Detect which cell encompasses the target text, then output its [X, Y] center coordinate. 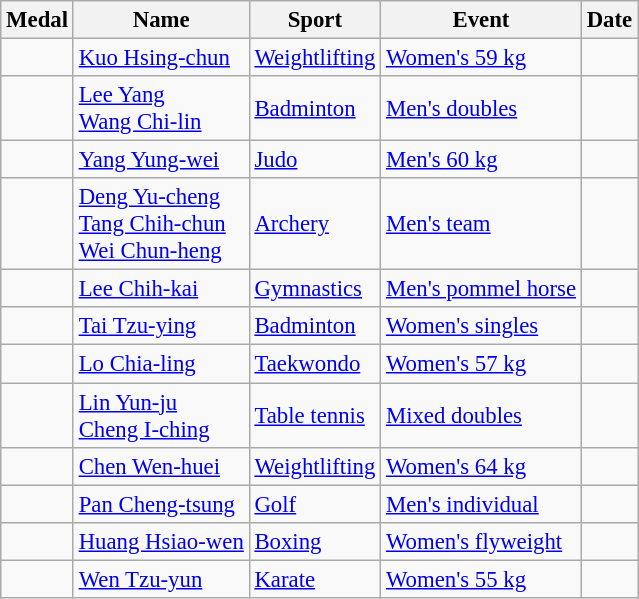
Women's flyweight [482, 541]
Men's doubles [482, 108]
Men's team [482, 224]
Name [161, 20]
Lo Chia-ling [161, 364]
Judo [315, 160]
Mixed doubles [482, 416]
Kuo Hsing-chun [161, 58]
Women's 59 kg [482, 58]
Deng Yu-chengTang Chih-chunWei Chun-heng [161, 224]
Archery [315, 224]
Women's 57 kg [482, 364]
Women's 64 kg [482, 466]
Table tennis [315, 416]
Gymnastics [315, 289]
Event [482, 20]
Pan Cheng-tsung [161, 504]
Tai Tzu-ying [161, 327]
Lin Yun-juCheng I-ching [161, 416]
Boxing [315, 541]
Men's 60 kg [482, 160]
Women's 55 kg [482, 579]
Date [609, 20]
Men's individual [482, 504]
Lee YangWang Chi-lin [161, 108]
Golf [315, 504]
Women's singles [482, 327]
Medal [38, 20]
Yang Yung-wei [161, 160]
Taekwondo [315, 364]
Wen Tzu-yun [161, 579]
Karate [315, 579]
Huang Hsiao-wen [161, 541]
Sport [315, 20]
Chen Wen-huei [161, 466]
Lee Chih-kai [161, 289]
Men's pommel horse [482, 289]
